Return (X, Y) of the center of cell containing provided text 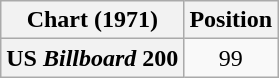
US Billboard 200 (92, 58)
99 (231, 58)
Chart (1971) (92, 20)
Position (231, 20)
